For the text-containing cell, return its midpoint in (x, y) coordinate format. 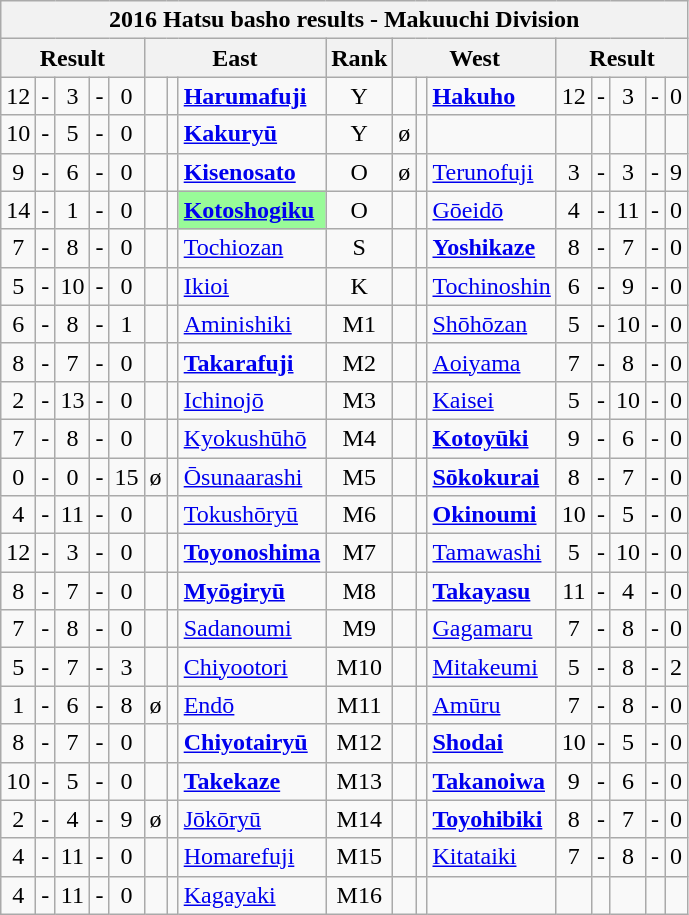
Yoshikaze (492, 248)
2016 Hatsu basho results - Makuuchi Division (344, 20)
Tochiozan (252, 248)
Tamawashi (492, 553)
M16 (360, 895)
Homarefuji (252, 857)
Amūru (492, 705)
Kyokushūhō (252, 438)
Takayasu (492, 591)
Sadanoumi (252, 629)
M1 (360, 324)
M11 (360, 705)
Kitataiki (492, 857)
Toyohibiki (492, 819)
13 (72, 400)
Shōhōzan (492, 324)
Rank (360, 58)
Okinoumi (492, 515)
East (235, 58)
Hakuho (492, 96)
Takarafuji (252, 362)
M4 (360, 438)
Kotoyūki (492, 438)
Shodai (492, 743)
M9 (360, 629)
Ōsunaarashi (252, 477)
Tokushōryū (252, 515)
Endō (252, 705)
Terunofuji (492, 172)
Jōkōryū (252, 819)
M14 (360, 819)
Mitakeumi (492, 667)
M8 (360, 591)
M6 (360, 515)
Tochinoshin (492, 286)
Takanoiwa (492, 781)
Kotoshogiku (252, 210)
Kagayaki (252, 895)
M15 (360, 857)
Harumafuji (252, 96)
15 (126, 477)
Kakuryū (252, 134)
Aoiyama (492, 362)
M13 (360, 781)
14 (18, 210)
Gōeidō (492, 210)
M2 (360, 362)
K (360, 286)
Takekaze (252, 781)
Ichinojō (252, 400)
Myōgiryū (252, 591)
M7 (360, 553)
M12 (360, 743)
Kaisei (492, 400)
Chiyootori (252, 667)
M3 (360, 400)
Chiyotairyū (252, 743)
S (360, 248)
Gagamaru (492, 629)
West (475, 58)
M10 (360, 667)
Kisenosato (252, 172)
Ikioi (252, 286)
Sōkokurai (492, 477)
M5 (360, 477)
Aminishiki (252, 324)
Toyonoshima (252, 553)
